Return [X, Y] of the center of cell containing provided text 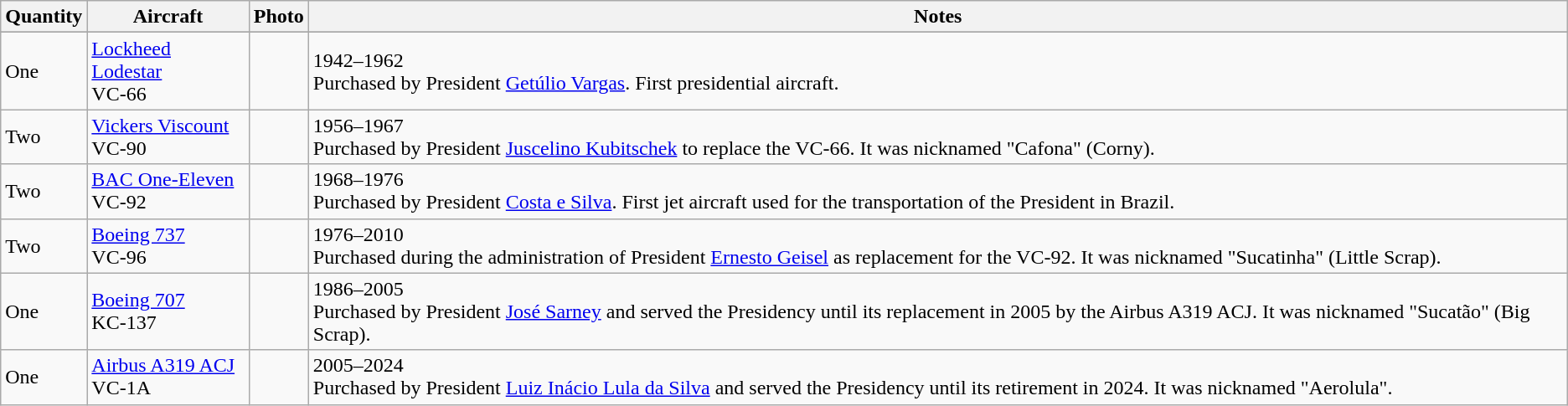
Vickers ViscountVC-90 [168, 137]
2005–2024Purchased by President Luiz Inácio Lula da Silva and served the Presidency until its retirement in 2024. It was nicknamed "Aerolula". [938, 377]
Boeing 707KC-137 [168, 311]
Photo [278, 17]
1976–2010Purchased during the administration of President Ernesto Geisel as replacement for the VC-92. It was nicknamed "Sucatinha" (Little Scrap). [938, 246]
Quantity [44, 17]
1956–1967Purchased by President Juscelino Kubitschek to replace the VC-66. It was nicknamed "Cafona" (Corny). [938, 137]
Airbus A319 ACJVC-1A [168, 377]
Aircraft [168, 17]
1968–1976Purchased by President Costa e Silva. First jet aircraft used for the transportation of the President in Brazil. [938, 191]
1942–1962Purchased by President Getúlio Vargas. First presidential aircraft. [938, 71]
Boeing 737VC-96 [168, 246]
Lockheed LodestarVC-66 [168, 71]
Notes [938, 17]
BAC One-ElevenVC-92 [168, 191]
